Detect which cell encompasses the target text, then output its [X, Y] center coordinate. 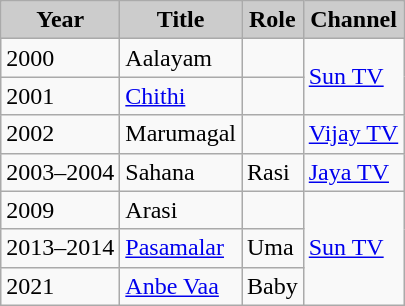
2003–2004 [60, 172]
Arasi [181, 210]
Baby [273, 286]
2000 [60, 58]
Uma [273, 248]
Role [273, 20]
Jaya TV [353, 172]
2001 [60, 96]
Rasi [273, 172]
2013–2014 [60, 248]
Anbe Vaa [181, 286]
Pasamalar [181, 248]
Title [181, 20]
Year [60, 20]
2009 [60, 210]
Chithi [181, 96]
Aalayam [181, 58]
Marumagal [181, 134]
Channel [353, 20]
2021 [60, 286]
2002 [60, 134]
Vijay TV [353, 134]
Sahana [181, 172]
